Output the [x, y] coordinate of the center of the cell containing the given text.  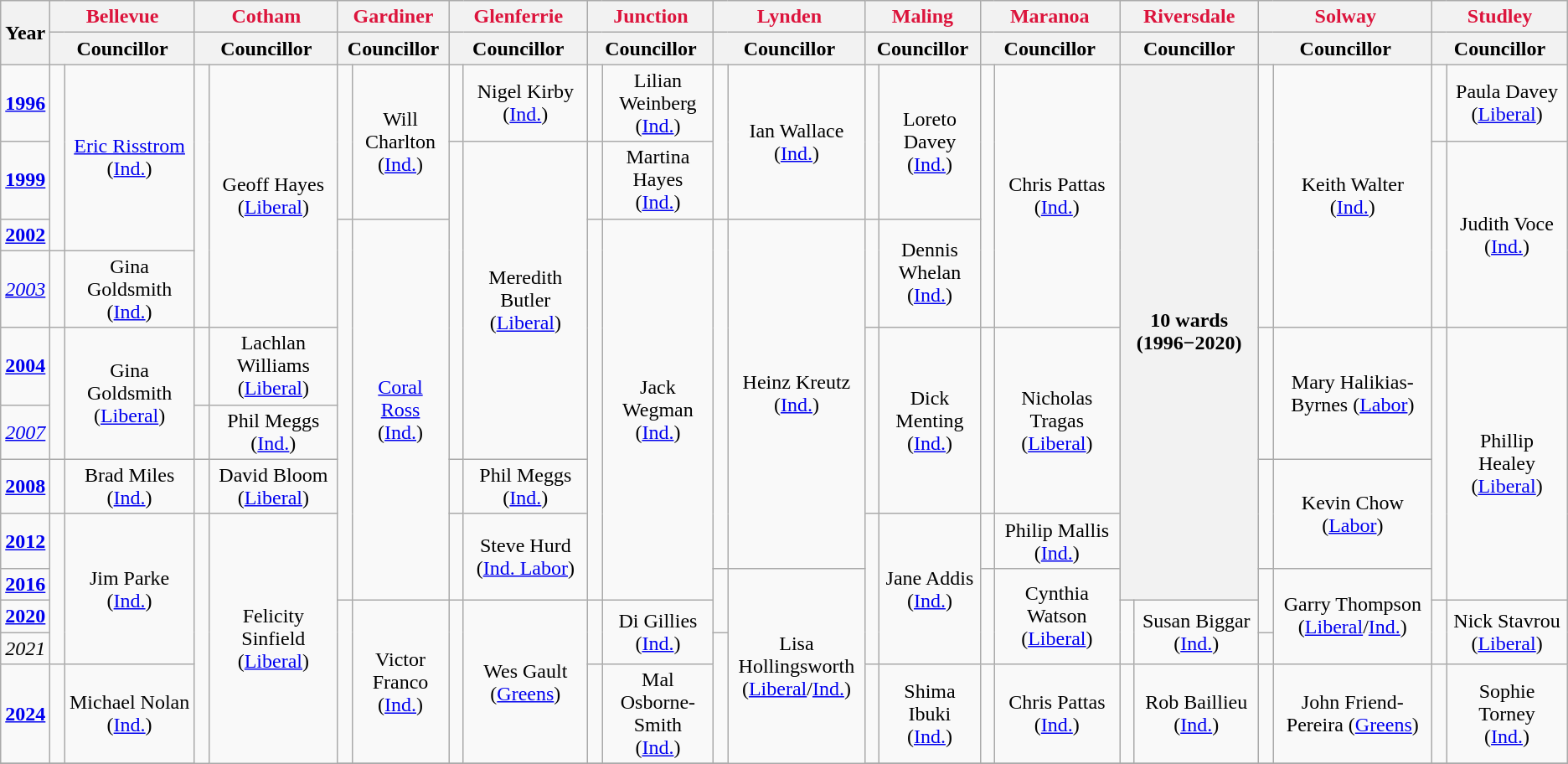
Nick Stavrou (Liberal) [1507, 632]
Sophie Torney (Ind.) [1507, 714]
Paula Davey (Liberal) [1507, 103]
2008 [25, 486]
Phillip Healey (Liberal) [1507, 464]
2021 [25, 648]
Rob Baillieu (Ind.) [1196, 714]
2020 [25, 616]
Cotham [266, 17]
Garry Thompson (Liberal/Ind.) [1353, 616]
Ian Wallace (Ind.) [797, 142]
Coral Ross (Ind.) [400, 409]
1996 [25, 103]
Will Charlton (Ind.) [400, 142]
Loreto Davey (Ind.) [930, 142]
Gina Goldsmith (Ind.) [129, 289]
Gina Goldsmith (Liberal) [129, 394]
Susan Biggar (Ind.) [1196, 632]
Maranoa [1050, 17]
2016 [25, 584]
Riversdale [1189, 17]
2012 [25, 541]
Martina Hayes (Ind.) [658, 180]
Eric Risstrom (Ind.) [129, 157]
David Bloom (Liberal) [273, 486]
Steve Hurd (Ind. Labor) [526, 556]
Cynthia Watson (Liberal) [1057, 616]
1999 [25, 180]
Glenferrie [518, 17]
Solway [1345, 17]
Brad Miles (Ind.) [129, 486]
Studley [1500, 17]
10 wards (1996−2020) [1189, 333]
Lynden [789, 17]
Heinz Kreutz (Ind.) [797, 394]
Kevin Chow (Labor) [1353, 514]
Lachlan Williams (Liberal) [273, 366]
Dennis Whelan (Ind.) [930, 273]
Geoff Hayes (Liberal) [273, 196]
John Friend-Pereira (Greens) [1353, 714]
Mary Halikias-Byrnes (Labor) [1353, 394]
Junction [651, 17]
Lilian Weinberg (Ind.) [658, 103]
Shima Ibuki (Ind.) [930, 714]
Jane Addis (Ind.) [930, 588]
Nicholas Tragas (Liberal) [1057, 421]
Gardiner [393, 17]
2003 [25, 289]
Nigel Kirby (Ind.) [526, 103]
Victor Franco (Ind.) [400, 682]
Michael Nolan (Ind.) [129, 714]
Di Gillies (Ind.) [658, 632]
Lisa Hollingsworth (Liberal/Ind.) [797, 665]
2007 [25, 432]
Jack Wegman (Ind.) [658, 409]
Keith Walter (Ind.) [1353, 196]
Maling [923, 17]
Philip Mallis (Ind.) [1057, 541]
Year [25, 33]
Dick Menting (Ind.) [930, 421]
2002 [25, 235]
Jim Parke (Ind.) [129, 588]
Meredith Butler (Liberal) [526, 300]
Mal Osborne-Smith (Ind.) [658, 714]
Felicity Sinfield (Liberal) [273, 638]
Judith Voce (Ind.) [1507, 235]
Wes Gault (Greens) [526, 682]
2004 [25, 366]
2024 [25, 714]
Bellevue [122, 17]
